Output the [X, Y] coordinate of the center of the cell containing the given text.  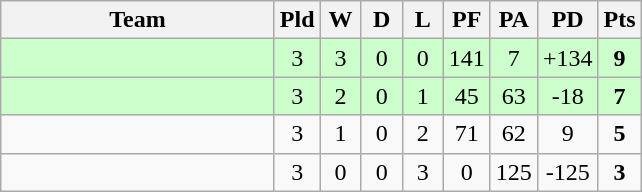
5 [620, 134]
Pld [297, 20]
125 [514, 172]
63 [514, 96]
D [382, 20]
-18 [568, 96]
Pts [620, 20]
-125 [568, 172]
W [340, 20]
PF [466, 20]
Team [138, 20]
141 [466, 58]
71 [466, 134]
45 [466, 96]
PA [514, 20]
L [422, 20]
PD [568, 20]
62 [514, 134]
+134 [568, 58]
